For the text-containing cell, return its midpoint in (X, Y) coordinate format. 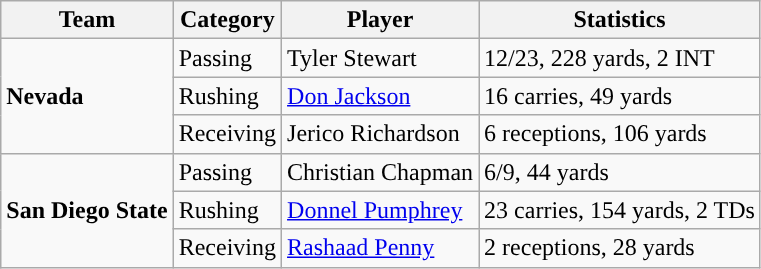
Nevada (87, 96)
16 carries, 49 yards (620, 96)
Category (227, 20)
Don Jackson (380, 96)
Jerico Richardson (380, 134)
Donnel Pumphrey (380, 210)
San Diego State (87, 210)
2 receptions, 28 yards (620, 248)
Statistics (620, 20)
Team (87, 20)
6 receptions, 106 yards (620, 134)
23 carries, 154 yards, 2 TDs (620, 210)
Tyler Stewart (380, 58)
6/9, 44 yards (620, 172)
Rashaad Penny (380, 248)
12/23, 228 yards, 2 INT (620, 58)
Christian Chapman (380, 172)
Player (380, 20)
